Locate the cell with the specified text and output its [X, Y] center coordinate. 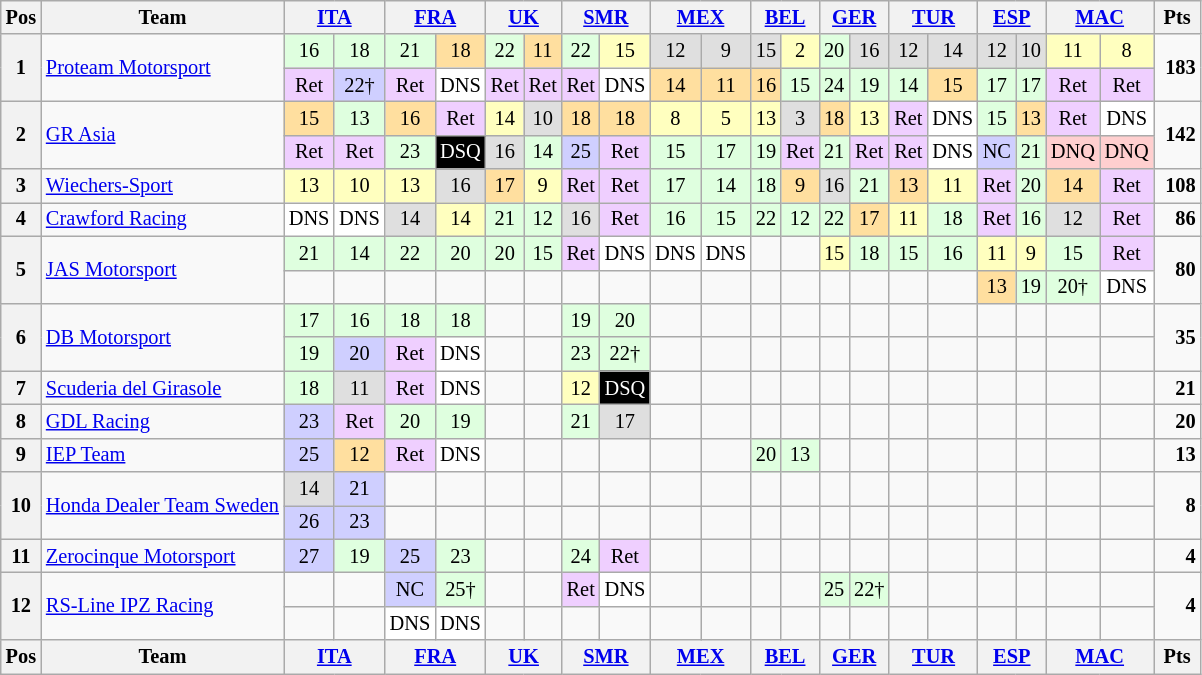
7 [21, 388]
6 [21, 336]
RS-Line IPZ Racing [162, 606]
JAS Motorsport [162, 270]
25† [460, 589]
IEP Team [162, 455]
1 [21, 68]
GR Asia [162, 134]
DB Motorsport [162, 336]
27 [309, 556]
26 [309, 522]
108 [1178, 186]
Honda Dealer Team Sweden [162, 506]
Scuderia del Girasole [162, 388]
86 [1178, 219]
142 [1178, 134]
20† [1073, 287]
Zerocinque Motorsport [162, 556]
183 [1178, 68]
80 [1178, 270]
Wiechers-Sport [162, 186]
Crawford Racing [162, 219]
Proteam Motorsport [162, 68]
35 [1178, 336]
GDL Racing [162, 421]
